Output the (X, Y) coordinate of the center of the cell containing the given text.  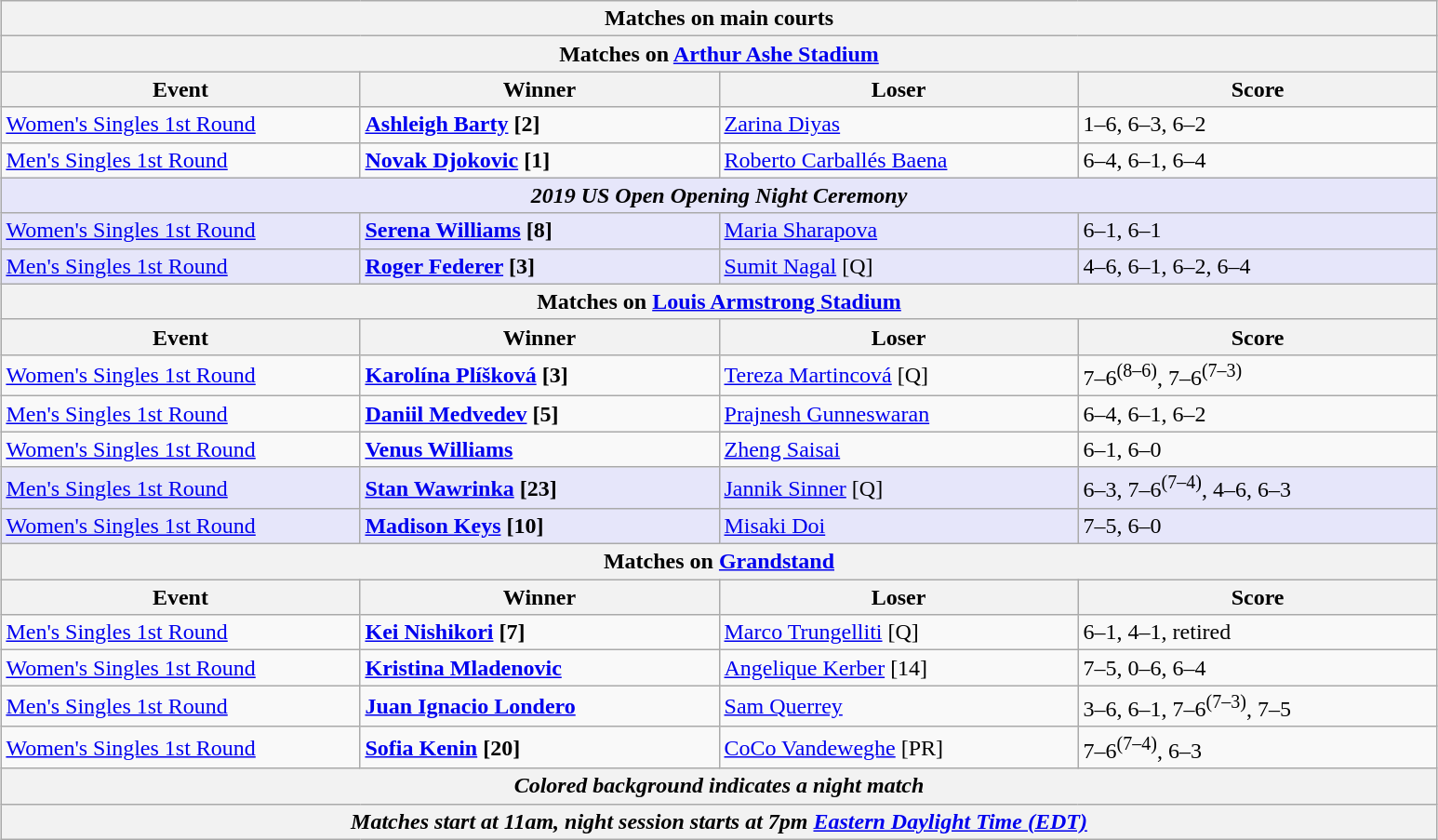
Sam Querrey (899, 707)
Madison Keys [10] (539, 527)
Matches on Arthur Ashe Stadium (719, 54)
6–1, 6–0 (1258, 449)
Tereza Martincová [Q] (899, 376)
Roger Federer [3] (539, 266)
6–1, 4–1, retired (1258, 633)
Novak Djokovic [1] (539, 160)
Colored background indicates a night match (719, 786)
3–6, 6–1, 7–6(7–3), 7–5 (1258, 707)
Matches on main courts (719, 19)
Sumit Nagal [Q] (899, 266)
6–4, 6–1, 6–4 (1258, 160)
Juan Ignacio Londero (539, 707)
7–5, 0–6, 6–4 (1258, 668)
Zheng Saisai (899, 449)
Maria Sharapova (899, 231)
6–3, 7–6(7–4), 4–6, 6–3 (1258, 487)
Sofia Kenin [20] (539, 748)
Daniil Medvedev [5] (539, 414)
CoCo Vandeweghe [PR] (899, 748)
Marco Trungelliti [Q] (899, 633)
Stan Wawrinka [23] (539, 487)
Venus Williams (539, 449)
6–4, 6–1, 6–2 (1258, 414)
Misaki Doi (899, 527)
Angelique Kerber [14] (899, 668)
4–6, 6–1, 6–2, 6–4 (1258, 266)
Zarina Diyas (899, 125)
Kei Nishikori [7] (539, 633)
7–5, 6–0 (1258, 527)
2019 US Open Opening Night Ceremony (719, 195)
Matches on Louis Armstrong Stadium (719, 301)
Prajnesh Gunneswaran (899, 414)
6–1, 6–1 (1258, 231)
7–6(7–4), 6–3 (1258, 748)
Serena Williams [8] (539, 231)
Ashleigh Barty [2] (539, 125)
Karolína Plíšková [3] (539, 376)
7–6(8–6), 7–6(7–3) (1258, 376)
1–6, 6–3, 6–2 (1258, 125)
Kristina Mladenovic (539, 668)
Roberto Carballés Baena (899, 160)
Matches start at 11am, night session starts at 7pm Eastern Daylight Time (EDT) (719, 821)
Jannik Sinner [Q] (899, 487)
Matches on Grandstand (719, 562)
